From the cell containing the given text, extract its center point as (X, Y) coordinate. 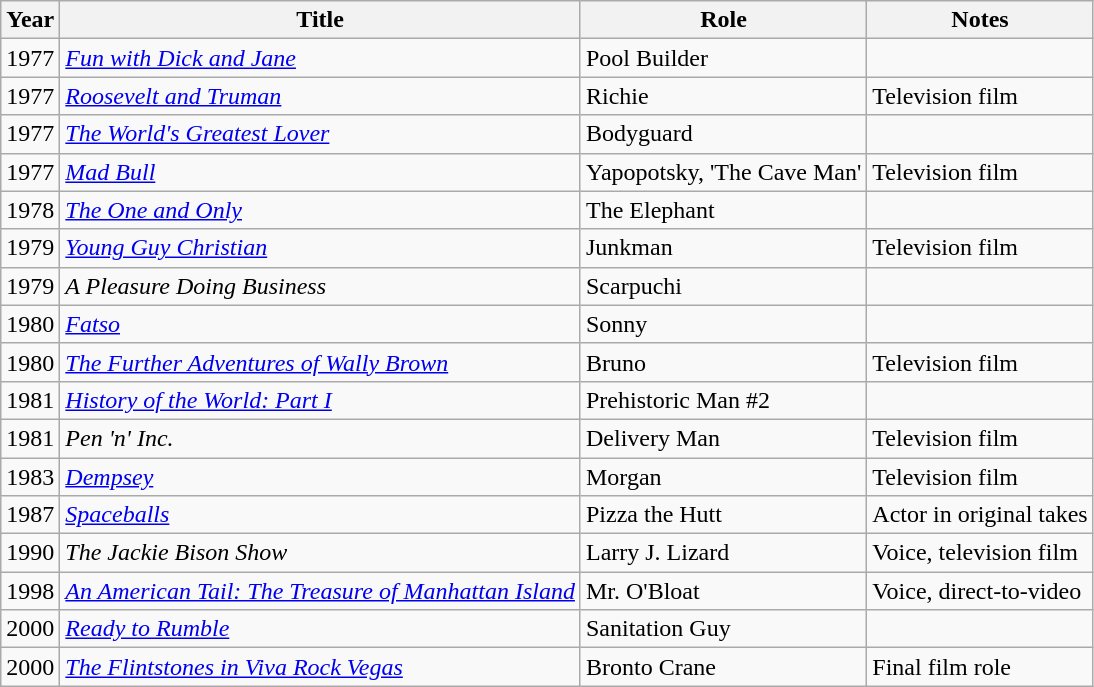
Title (320, 20)
Voice, television film (980, 553)
Fatso (320, 324)
Pool Builder (723, 58)
The Flintstones in Viva Rock Vegas (320, 667)
1987 (30, 515)
Actor in original takes (980, 515)
Pizza the Hutt (723, 515)
The Jackie Bison Show (320, 553)
Bruno (723, 362)
Spaceballs (320, 515)
Mr. O'Bloat (723, 591)
Notes (980, 20)
1983 (30, 477)
Scarpuchi (723, 286)
Sonny (723, 324)
Final film role (980, 667)
Delivery Man (723, 438)
A Pleasure Doing Business (320, 286)
Larry J. Lizard (723, 553)
History of the World: Part I (320, 400)
Ready to Rumble (320, 629)
Prehistoric Man #2 (723, 400)
Young Guy Christian (320, 248)
Mad Bull (320, 172)
The Further Adventures of Wally Brown (320, 362)
The World's Greatest Lover (320, 134)
Year (30, 20)
Voice, direct-to-video (980, 591)
The Elephant (723, 210)
1978 (30, 210)
Yapopotsky, 'The Cave Man' (723, 172)
Bodyguard (723, 134)
Morgan (723, 477)
Roosevelt and Truman (320, 96)
Dempsey (320, 477)
Junkman (723, 248)
1998 (30, 591)
Sanitation Guy (723, 629)
An American Tail: The Treasure of Manhattan Island (320, 591)
Role (723, 20)
The One and Only (320, 210)
1990 (30, 553)
Bronto Crane (723, 667)
Pen 'n' Inc. (320, 438)
Richie (723, 96)
Fun with Dick and Jane (320, 58)
